Search for the cell housing the specified text and yield its (x, y) center coordinate. 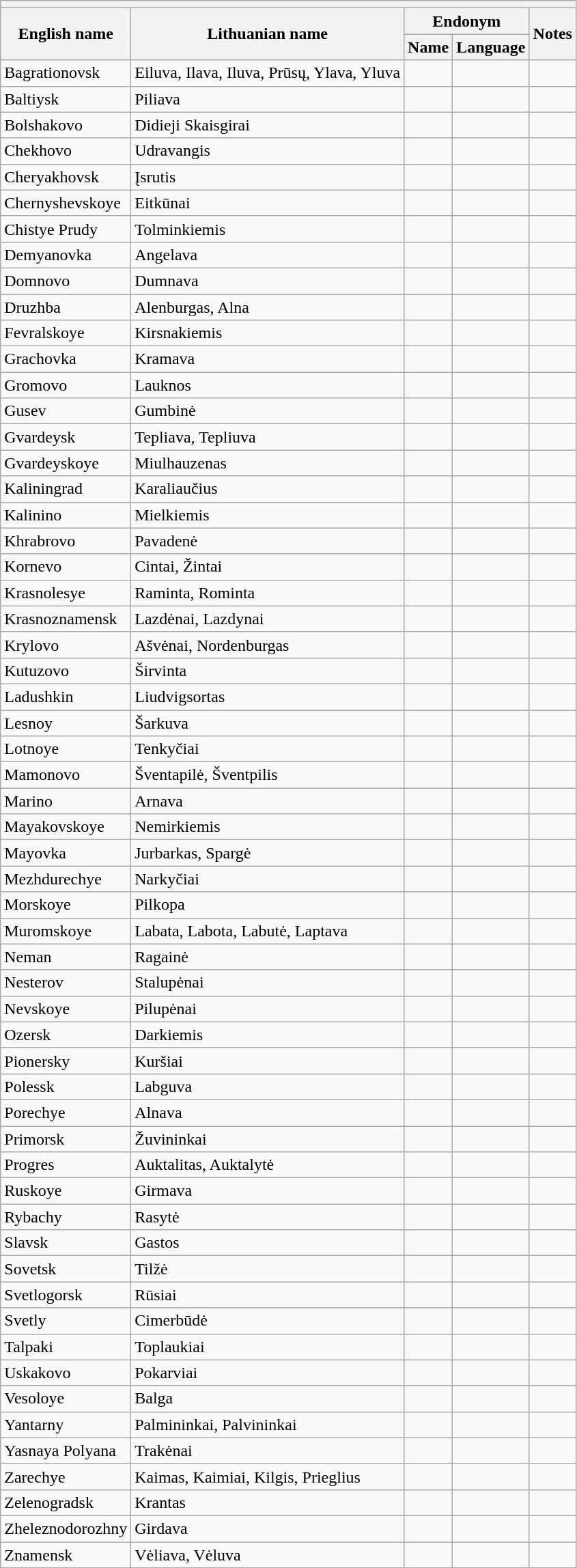
Fevralskoye (66, 333)
Mielkiemis (268, 515)
Progres (66, 1165)
Gvardeyskoye (66, 463)
Tolminkiemis (268, 229)
Porechye (66, 1112)
Lithuanian name (268, 34)
Jurbarkas, Spargė (268, 853)
Morskoye (66, 905)
Udravangis (268, 151)
Šarkuva (268, 723)
Labguva (268, 1087)
Krantas (268, 1502)
Zarechye (66, 1476)
Notes (552, 34)
Piliava (268, 99)
Svetly (66, 1321)
Zheleznodorozhny (66, 1528)
Neman (66, 957)
Cimerbūdė (268, 1321)
Vėliava, Vėluva (268, 1555)
Raminta, Rominta (268, 593)
Darkiemis (268, 1035)
Miulhauzenas (268, 463)
Vesoloye (66, 1399)
Palmininkai, Palvininkai (268, 1425)
Auktalitas, Auktalytė (268, 1165)
Stalupėnai (268, 983)
Chekhovo (66, 151)
Arnava (268, 801)
Gusev (66, 411)
Nesterov (66, 983)
Lesnoy (66, 723)
Marino (66, 801)
Mayovka (66, 853)
Zelenogradsk (66, 1502)
Girmava (268, 1191)
English name (66, 34)
Liudvigsortas (268, 697)
Polessk (66, 1087)
Tenkyčiai (268, 749)
Talpaki (66, 1347)
Toplaukiai (268, 1347)
Mezhdurechye (66, 879)
Girdava (268, 1528)
Tepliava, Tepliuva (268, 437)
Kuršiai (268, 1061)
Žuvininkai (268, 1138)
Narkyčiai (268, 879)
Language (491, 47)
Pionersky (66, 1061)
Rasytė (268, 1217)
Lotnoye (66, 749)
Demyanovka (66, 255)
Bolshakovo (66, 125)
Domnovo (66, 281)
Primorsk (66, 1138)
Druzhba (66, 307)
Gastos (268, 1243)
Baltiysk (66, 99)
Ladushkin (66, 697)
Trakėnai (268, 1451)
Yantarny (66, 1425)
Name (429, 47)
Pavadenė (268, 541)
Krylovo (66, 645)
Mayakovskoye (66, 827)
Muromskoye (66, 931)
Balga (268, 1399)
Dumnava (268, 281)
Sovetsk (66, 1269)
Labata, Labota, Labutė, Laptava (268, 931)
Ozersk (66, 1035)
Bagrationovsk (66, 73)
Kornevo (66, 567)
Rybachy (66, 1217)
Endonym (467, 21)
Alenburgas, Alna (268, 307)
Cintai, Žintai (268, 567)
Šventapilė, Šventpilis (268, 775)
Ragainė (268, 957)
Kaimas, Kaimiai, Kilgis, Prieglius (268, 1476)
Kirsnakiemis (268, 333)
Mamonovo (66, 775)
Svetlogorsk (66, 1295)
Gumbinė (268, 411)
Įsrutis (268, 177)
Kaliningrad (66, 489)
Širvinta (268, 671)
Didieji Skaisgirai (268, 125)
Alnava (268, 1112)
Pilupėnai (268, 1009)
Uskakovo (66, 1373)
Kramava (268, 359)
Krasnolesye (66, 593)
Karaliaučius (268, 489)
Cheryakhovsk (66, 177)
Ašvėnai, Nordenburgas (268, 645)
Eitkūnai (268, 203)
Chernyshevskoye (66, 203)
Nevskoye (66, 1009)
Angelava (268, 255)
Znamensk (66, 1555)
Ruskoye (66, 1191)
Slavsk (66, 1243)
Pilkopa (268, 905)
Kalinino (66, 515)
Lauknos (268, 385)
Gromovo (66, 385)
Tilžė (268, 1269)
Nemirkiemis (268, 827)
Khrabrovo (66, 541)
Yasnaya Polyana (66, 1451)
Gvardeysk (66, 437)
Lazdėnai, Lazdynai (268, 619)
Pokarviai (268, 1373)
Kutuzovo (66, 671)
Rūsiai (268, 1295)
Grachovka (66, 359)
Krasnoznamensk (66, 619)
Chistye Prudy (66, 229)
Eiluva, Ilava, Iluva, Prūsų, Ylava, Yluva (268, 73)
